Output the (x, y) coordinate of the center of the cell containing the given text.  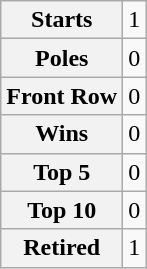
Poles (62, 58)
Top 5 (62, 172)
Front Row (62, 96)
Starts (62, 20)
Wins (62, 134)
Retired (62, 248)
Top 10 (62, 210)
